From the cell containing the given text, extract its center point as (X, Y) coordinate. 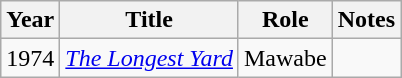
Year (30, 20)
Mawabe (285, 58)
Notes (366, 20)
Title (150, 20)
The Longest Yard (150, 58)
Role (285, 20)
1974 (30, 58)
